Detect which cell encompasses the target text, then output its (X, Y) center coordinate. 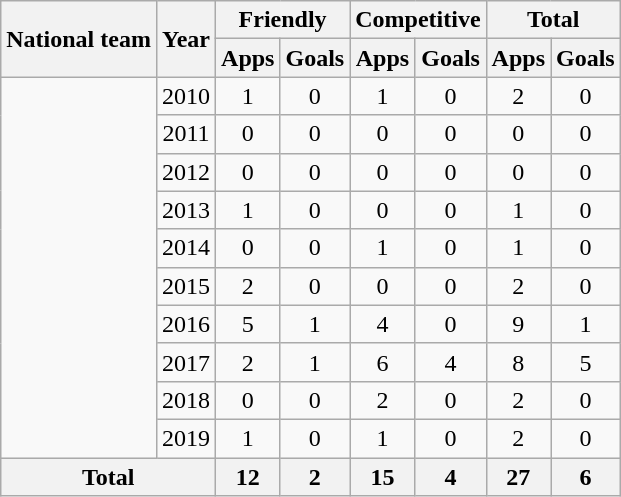
Competitive (418, 20)
2014 (186, 248)
Year (186, 39)
2012 (186, 172)
2015 (186, 286)
2019 (186, 438)
2013 (186, 210)
8 (518, 362)
2018 (186, 400)
Friendly (283, 20)
9 (518, 324)
2010 (186, 96)
15 (382, 477)
2017 (186, 362)
27 (518, 477)
2011 (186, 134)
12 (248, 477)
National team (79, 39)
2016 (186, 324)
